For the text-containing cell, return its midpoint in (X, Y) coordinate format. 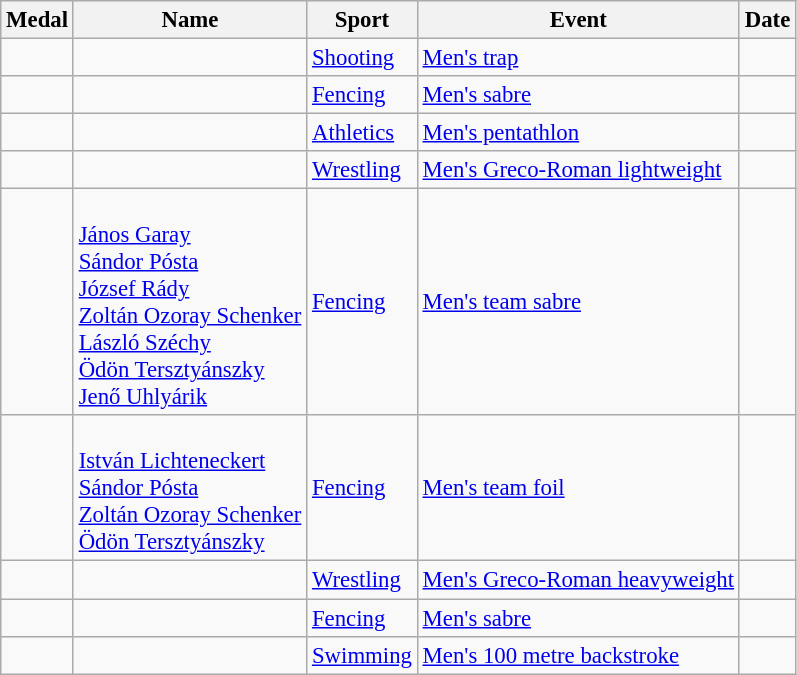
Men's 100 metre backstroke (578, 655)
Shooting (362, 58)
Name (190, 20)
Date (767, 20)
Athletics (362, 133)
Sport (362, 20)
István LichteneckertSándor PóstaZoltán Ozoray SchenkerÖdön Tersztyánszky (190, 489)
Men's Greco-Roman heavyweight (578, 580)
János GaraySándor PóstaJózsef RádyZoltán Ozoray SchenkerLászló SzéchyÖdön TersztyánszkyJenő Uhlyárik (190, 302)
Men's team foil (578, 489)
Men's pentathlon (578, 133)
Event (578, 20)
Men's trap (578, 58)
Medal (38, 20)
Men's team sabre (578, 302)
Swimming (362, 655)
Men's Greco-Roman lightweight (578, 170)
